Return (x, y) of the center of cell containing provided text 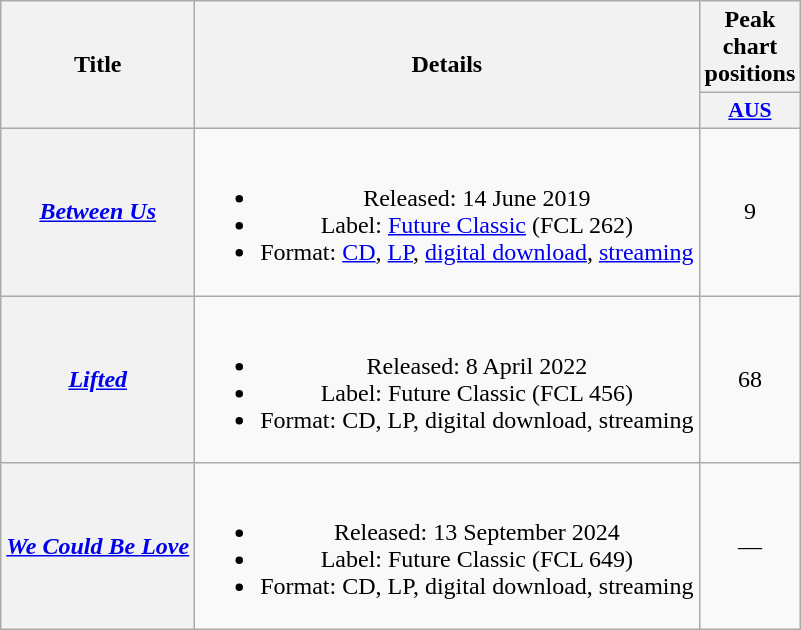
Lifted (98, 380)
9 (750, 212)
Details (447, 65)
We Could Be Love (98, 546)
— (750, 546)
68 (750, 380)
AUS (750, 111)
Peak chart positions (750, 47)
Released: 13 September 2024Label: Future Classic (FCL 649)Format: CD, LP, digital download, streaming (447, 546)
Title (98, 65)
Between Us (98, 212)
Released: 8 April 2022Label: Future Classic (FCL 456)Format: CD, LP, digital download, streaming (447, 380)
Released: 14 June 2019Label: Future Classic (FCL 262)Format: CD, LP, digital download, streaming (447, 212)
